Detect which cell encompasses the target text, then output its [x, y] center coordinate. 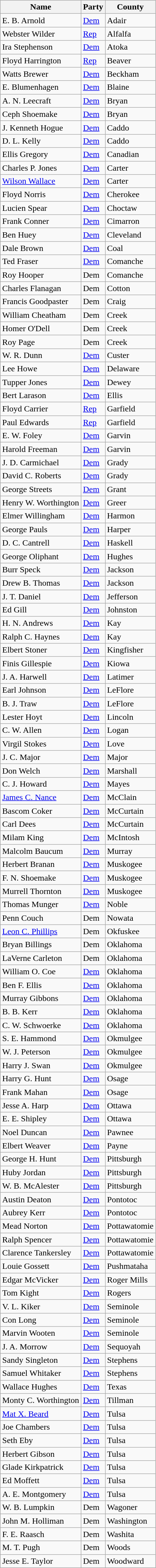
Coal [130, 248]
J. Kenneth Hogue [41, 127]
Henry W. Worthington [41, 503]
Nowata [130, 918]
Mead Norton [41, 1226]
Mat X. Beard [41, 1413]
Thomas Munger [41, 905]
County [130, 7]
Monty C. Worthington [41, 1400]
Clarence Tankersley [41, 1253]
Craig [130, 302]
V. L. Kiker [41, 1306]
Murray Gibbons [41, 998]
Austin Deaton [41, 1199]
F. E. Raasch [41, 1534]
Adair [130, 20]
Bascom Coker [41, 811]
Cotton [130, 288]
Atoka [130, 47]
Watts Brewer [41, 74]
A. N. Leecraft [41, 101]
Mayes [130, 784]
John M. Holliman [41, 1521]
Con Long [41, 1320]
Woodward [130, 1561]
Ed Moffett [41, 1481]
D. C. Cantrell [41, 543]
Beckham [130, 74]
Bert Larason [41, 396]
J. A. Harwell [41, 677]
Roger Mills [130, 1280]
B. B. Kerr [41, 1012]
Lucien Spear [41, 208]
Washington [130, 1521]
Texas [130, 1387]
Edgar McVicker [41, 1280]
Wallace Hughes [41, 1387]
Noble [130, 905]
Washita [130, 1534]
M. T. Pugh [41, 1548]
Logan [130, 730]
Woods [130, 1548]
Jefferson [130, 597]
Tupper Jones [41, 382]
J. D. Carmichael [41, 462]
Cimarron [130, 221]
A. E. Montgomery [41, 1494]
Tillman [130, 1400]
Marshall [130, 770]
Murray [130, 851]
Payne [130, 1146]
Harper [130, 529]
Murrell Thornton [41, 891]
J. T. Daniel [41, 597]
Pawnee [130, 1132]
Penn Couch [41, 918]
Lincoln [130, 717]
Burr Speck [41, 569]
Ellis Gregory [41, 154]
Grant [130, 489]
William Cheatham [41, 315]
Rogers [130, 1293]
E. W. Foley [41, 436]
W. J. Peterson [41, 1052]
Dewey [130, 382]
McIntosh [130, 838]
Floyd Harrington [41, 61]
Dale Brown [41, 248]
Major [130, 757]
Name [41, 7]
Johnston [130, 610]
Jesse A. Harp [41, 1106]
Love [130, 744]
Glade Kirkpatrick [41, 1467]
Virgil Stokes [41, 744]
Sequoyah [130, 1347]
D. L. Kelly [41, 141]
Ted Fraser [41, 262]
Ralph C. Haynes [41, 637]
Hughes [130, 556]
W. B. McAlester [41, 1186]
Herbert Gibson [41, 1454]
Marvin Wooten [41, 1333]
Ralph Spencer [41, 1239]
Elbert Weaver [41, 1146]
Harry J. Swan [41, 1065]
George Oliphant [41, 556]
B. J. Traw [41, 704]
F. N. Shoemake [41, 878]
Floyd Carrier [41, 409]
Don Welch [41, 770]
Frank Mahan [41, 1092]
Roy Hooper [41, 275]
Ceph Shoemake [41, 114]
E. B. Arnold [41, 20]
Kingfisher [130, 650]
H. N. Andrews [41, 623]
Earl Johnson [41, 690]
Finis Gillespie [41, 663]
Roy Page [41, 342]
W. R. Dunn [41, 355]
Homer O'Dell [41, 328]
Malcolm Baucum [41, 851]
Webster Wilder [41, 34]
Carl Dees [41, 824]
Lee Howe [41, 369]
Jesse E. Taylor [41, 1561]
Ed Gill [41, 610]
Francis Goodpaster [41, 302]
Frank Conner [41, 221]
Elmer Willingham [41, 516]
Floyd Norris [41, 195]
C. W. Schwoerke [41, 1025]
Ben Huey [41, 235]
Harmon [130, 516]
Choctaw [130, 208]
E. E. Shipley [41, 1119]
Canadian [130, 154]
Herbert Branan [41, 864]
Leon C. Phillips [41, 931]
W. B. Lumpkin [41, 1507]
William O. Coe [41, 971]
Aubrey Kerr [41, 1213]
Seth Eby [41, 1440]
Paul Edwards [41, 422]
J. A. Morrow [41, 1347]
C. W. Allen [41, 730]
S. E. Hammond [41, 1039]
Beaver [130, 61]
James C. Nance [41, 797]
Ira Stephenson [41, 47]
Cleveland [130, 235]
Haskell [130, 543]
LaVerne Carleton [41, 958]
Alfalfa [130, 34]
Custer [130, 355]
Cherokee [130, 195]
Bryan Billings [41, 945]
George Streets [41, 489]
Harold Freeman [41, 449]
Greer [130, 503]
Samuel Whitaker [41, 1373]
Huby Jordan [41, 1172]
Ben F. Ellis [41, 985]
J. C. Major [41, 757]
Lester Hoyt [41, 717]
Louie Gossett [41, 1266]
Harry G. Hunt [41, 1079]
David C. Roberts [41, 476]
Wilson Wallace [41, 181]
George Pauls [41, 529]
Wagoner [130, 1507]
Delaware [130, 369]
Blaine [130, 87]
Drew B. Thomas [41, 583]
Ellis [130, 396]
McClain [130, 797]
Tom Kight [41, 1293]
Elbert Stoner [41, 650]
George H. Hunt [41, 1159]
Latimer [130, 677]
Charles P. Jones [41, 168]
Okfuskee [130, 931]
Joe Chambers [41, 1427]
C. J. Howard [41, 784]
Party [93, 7]
Pushmataha [130, 1266]
Charles Flanagan [41, 288]
Milam King [41, 838]
Noel Duncan [41, 1132]
Sandy Singleton [41, 1360]
Kiowa [130, 663]
E. Blumenhagen [41, 87]
